Pinpoint the cell where the given text exists, returning its [X, Y] midpoint coordinate. 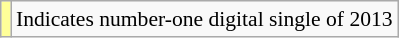
Indicates number-one digital single of 2013 [204, 19]
